Provide the [x, y] coordinate of the cell's center where the given text is located.  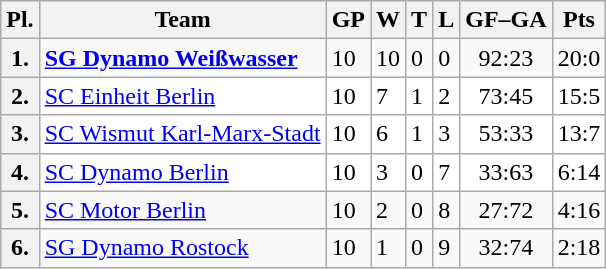
3. [20, 134]
20:0 [579, 58]
SG Dynamo Rostock [182, 248]
W [388, 20]
T [420, 20]
2:18 [579, 248]
GP [348, 20]
9 [446, 248]
5. [20, 210]
4:16 [579, 210]
8 [446, 210]
SC Einheit Berlin [182, 96]
6:14 [579, 172]
SG Dynamo Weißwasser [182, 58]
2. [20, 96]
92:23 [506, 58]
GF–GA [506, 20]
15:5 [579, 96]
13:7 [579, 134]
Pts [579, 20]
53:33 [506, 134]
1. [20, 58]
6. [20, 248]
32:74 [506, 248]
Pl. [20, 20]
6 [388, 134]
SC Wismut Karl-Marx-Stadt [182, 134]
27:72 [506, 210]
73:45 [506, 96]
SC Dynamo Berlin [182, 172]
SC Motor Berlin [182, 210]
L [446, 20]
33:63 [506, 172]
4. [20, 172]
Team [182, 20]
